Locate the cell with the specified text and output its (x, y) center coordinate. 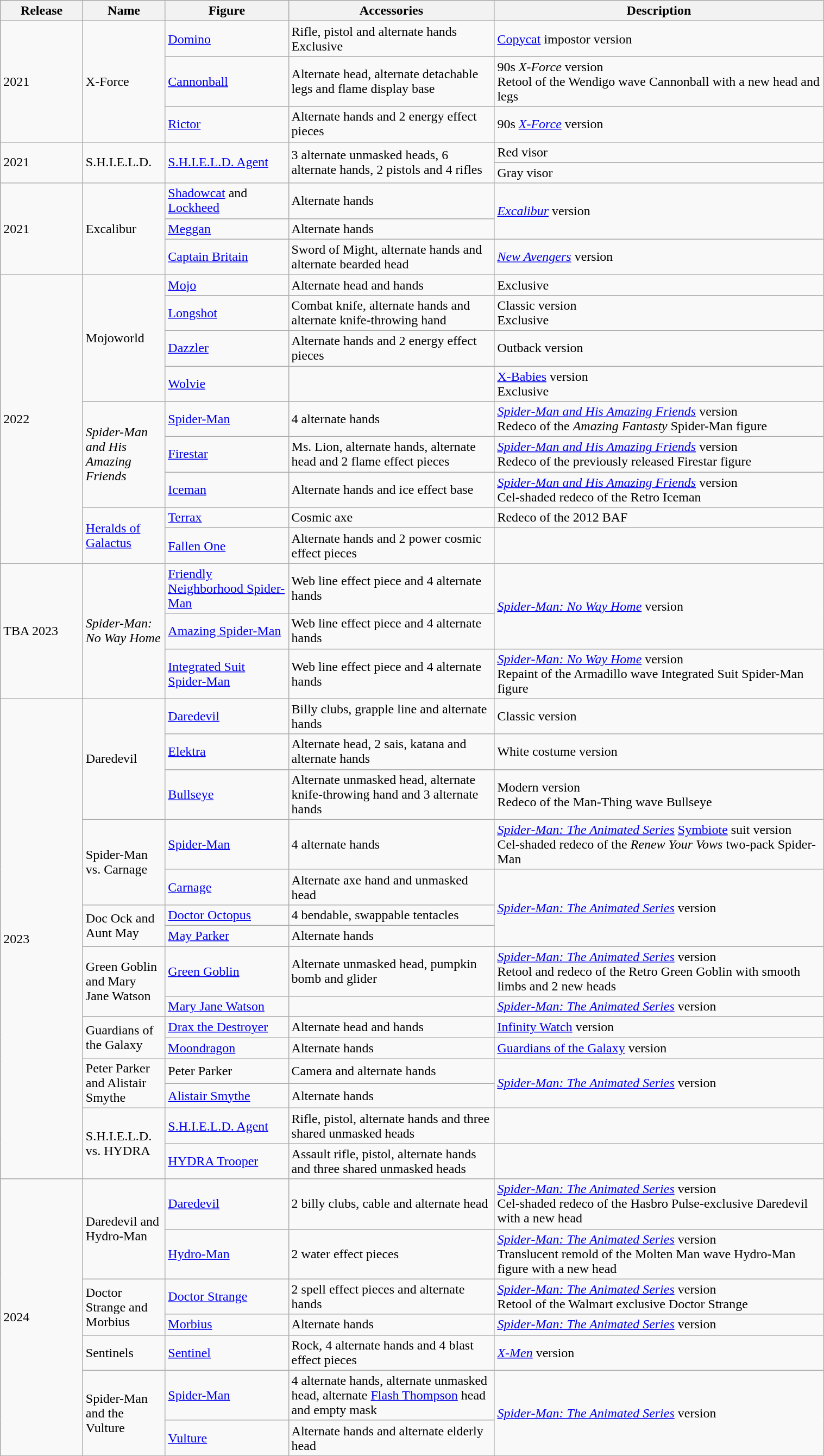
2024 (42, 1317)
Copycat impostor version (659, 39)
New Avengers version (659, 256)
Spider-Man vs. Carnage (124, 862)
Alternate unmasked head, pumpkin bomb and glider (391, 971)
Integrated Suit Spider-Man (227, 674)
Guardians of the Galaxy version (659, 1048)
Sentinels (124, 1353)
S.H.I.E.L.D. (124, 162)
Figure (227, 11)
Spider-Man and His Amazing Friends versionRedeco of the previously released Firestar figure (659, 454)
Doctor Octopus (227, 915)
Spider-Man and the Vulture (124, 1413)
Exclusive (659, 285)
Alternate axe hand and unmasked head (391, 887)
Heralds of Galactus (124, 536)
Drax the Destroyer (227, 1027)
Alternate unmasked head, alternate knife-throwing hand and 3 alternate hands (391, 794)
Wolvie (227, 384)
Sword of Might, alternate hands and alternate bearded head (391, 256)
Spider-Man and His Amazing Friends (124, 454)
Infinity Watch version (659, 1027)
Doc Ock and Aunt May (124, 925)
Spider-Man: The Animated Series versionRetool and redeco of the Retro Green Goblin with smooth limbs and 2 new heads (659, 971)
Morbius (227, 1325)
Mary Jane Watson (227, 1007)
Captain Britain (227, 256)
2 spell effect pieces and alternate hands (391, 1296)
Bullseye (227, 794)
Alternate hands and ice effect base (391, 490)
May Parker (227, 936)
Billy clubs, grapple line and alternate hands (391, 716)
Elektra (227, 752)
Rifle, pistol and alternate handsExclusive (391, 39)
Terrax (227, 518)
Spider-Man and His Amazing Friends versionRedeco of the Amazing Fantasty Spider-Man figure (659, 419)
Amazing Spider-Man (227, 631)
Daredevil and Hydro-Man (124, 1229)
Spider-Man: The Animated Series Symbiote suit versionCel-shaded redeco of the Renew Your Vows two-pack Spider-Man (659, 844)
Sentinel (227, 1353)
Cannonball (227, 81)
Dazzler (227, 348)
Modern versionRedeco of the Man-Thing wave Bullseye (659, 794)
Shadowcat and Lockheed (227, 201)
Alternate hands and alternate elderly head (391, 1438)
Firestar (227, 454)
Guardians of the Galaxy (124, 1038)
4 alternate hands, alternate unmasked head, alternate Flash Thompson head and empty mask (391, 1395)
Longshot (227, 313)
Classic versionExclusive (659, 313)
Mojoworld (124, 338)
Assault rifle, pistol, alternate hands and three shared unmasked heads (391, 1162)
3 alternate unmasked heads, 6 alternate hands, 2 pistols and 4 rifles (391, 162)
Doctor Strange and Morbius (124, 1307)
Doctor Strange (227, 1296)
Combat knife, alternate hands and alternate knife-throwing hand (391, 313)
TBA 2023 (42, 631)
Iceman (227, 490)
Hydro-Man (227, 1254)
Spider-Man: No Way Home version (659, 606)
2 water effect pieces (391, 1254)
S.H.I.E.L.D. vs. HYDRA (124, 1144)
Ms. Lion, alternate hands, alternate head and 2 flame effect pieces (391, 454)
Green Goblin (227, 971)
Gray visor (659, 173)
Spider-Man: The Animated Series versionTranslucent remold of the Molten Man wave Hydro-Man figure with a new head (659, 1254)
X-Babies versionExclusive (659, 384)
Spider-Man and His Amazing Friends versionCel-shaded redeco of the Retro Iceman (659, 490)
Domino (227, 39)
Cosmic axe (391, 518)
X-Men version (659, 1353)
Release (42, 11)
Carnage (227, 887)
Classic version (659, 716)
Meggan (227, 229)
Name (124, 11)
Rifle, pistol, alternate hands and three shared unmasked heads (391, 1126)
Fallen One (227, 545)
Outback version (659, 348)
Spider-Man: No Way Home (124, 631)
90s X-Force versionRetool of the Wendigo wave Cannonball with a new head and legs (659, 81)
Peter Parker (227, 1071)
Red visor (659, 152)
Spider-Man: The Animated Series versionCel-shaded redeco of the Hasbro Pulse-exclusive Daredevil with a new head (659, 1204)
Vulture (227, 1438)
Description (659, 11)
Spider-Man: No Way Home versionRepaint of the Armadillo wave Integrated Suit Spider-Man figure (659, 674)
2 billy clubs, cable and alternate head (391, 1204)
Moondragon (227, 1048)
Alternate head, 2 sais, katana and alternate hands (391, 752)
X-Force (124, 81)
Alternate head, alternate detachable legs and flame display base (391, 81)
2022 (42, 419)
Rock, 4 alternate hands and 4 blast effect pieces (391, 1353)
Accessories (391, 11)
Redeco of the 2012 BAF (659, 518)
Spider-Man: The Animated Series versionRetool of the Walmart exclusive Doctor Strange (659, 1296)
Mojo (227, 285)
Peter Parker and Alistair Smythe (124, 1083)
Friendly Neighborhood Spider-Man (227, 588)
Alternate hands and 2 power cosmic effect pieces (391, 545)
HYDRA Trooper (227, 1162)
Green Goblin and Mary Jane Watson (124, 982)
Excalibur version (659, 211)
Alistair Smythe (227, 1096)
White costume version (659, 752)
4 bendable, swappable tentacles (391, 915)
Rictor (227, 124)
Camera and alternate hands (391, 1071)
Excalibur (124, 229)
90s X-Force version (659, 124)
2023 (42, 939)
